Return (x, y) of the center of cell containing provided text 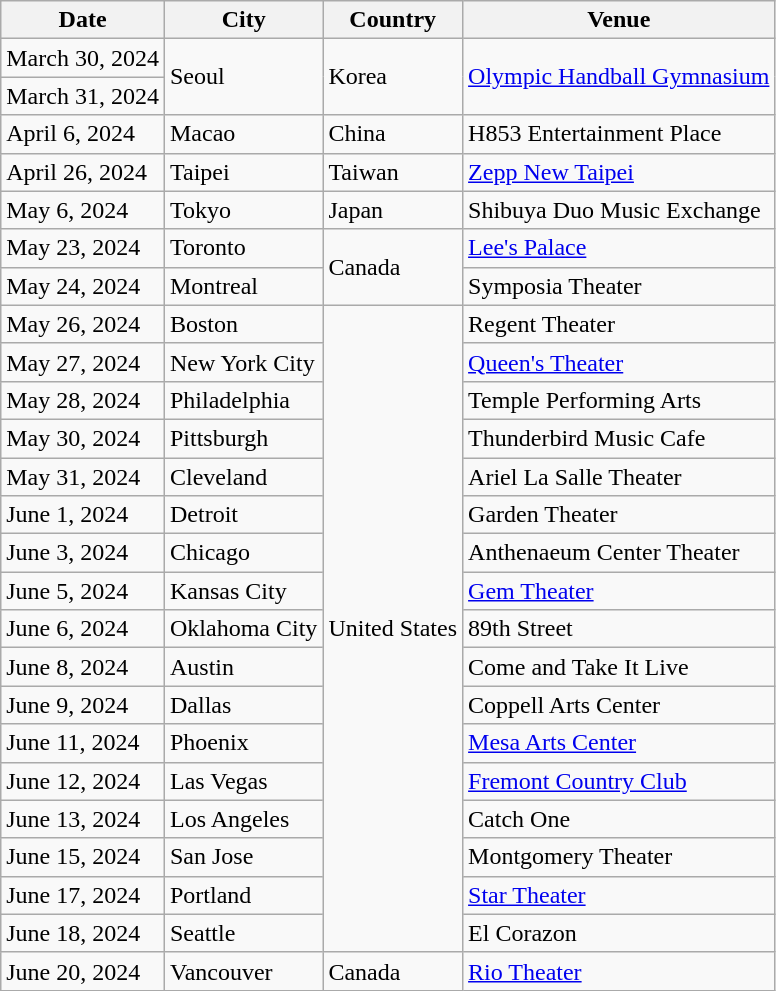
May 24, 2024 (83, 286)
Gem Theater (619, 591)
June 13, 2024 (83, 819)
Taiwan (393, 172)
89th Street (619, 629)
Las Vegas (243, 781)
Pittsburgh (243, 438)
Montreal (243, 286)
Korea (393, 77)
May 26, 2024 (83, 324)
May 27, 2024 (83, 362)
May 6, 2024 (83, 210)
China (393, 134)
Ariel La Salle Theater (619, 477)
May 28, 2024 (83, 400)
Detroit (243, 515)
April 6, 2024 (83, 134)
Temple Performing Arts (619, 400)
Kansas City (243, 591)
Thunderbird Music Cafe (619, 438)
United States (393, 628)
Mesa Arts Center (619, 743)
March 31, 2024 (83, 96)
Austin (243, 667)
June 3, 2024 (83, 553)
Montgomery Theater (619, 857)
Macao (243, 134)
Anthenaeum Center Theater (619, 553)
El Corazon (619, 933)
June 9, 2024 (83, 705)
Toronto (243, 248)
Coppell Arts Center (619, 705)
May 31, 2024 (83, 477)
Shibuya Duo Music Exchange (619, 210)
Los Angeles (243, 819)
Olympic Handball Gymnasium (619, 77)
June 17, 2024 (83, 895)
April 26, 2024 (83, 172)
Japan (393, 210)
Boston (243, 324)
May 30, 2024 (83, 438)
Star Theater (619, 895)
June 15, 2024 (83, 857)
City (243, 20)
Zepp New Taipei (619, 172)
June 11, 2024 (83, 743)
Phoenix (243, 743)
Seattle (243, 933)
San Jose (243, 857)
Date (83, 20)
Portland (243, 895)
Symposia Theater (619, 286)
June 1, 2024 (83, 515)
Rio Theater (619, 971)
Lee's Palace (619, 248)
Vancouver (243, 971)
Venue (619, 20)
June 18, 2024 (83, 933)
Philadelphia (243, 400)
Catch One (619, 819)
Queen's Theater (619, 362)
Fremont Country Club (619, 781)
Come and Take It Live (619, 667)
Regent Theater (619, 324)
Country (393, 20)
Tokyo (243, 210)
Oklahoma City (243, 629)
Dallas (243, 705)
Cleveland (243, 477)
New York City (243, 362)
March 30, 2024 (83, 58)
June 20, 2024 (83, 971)
H853 Entertainment Place (619, 134)
May 23, 2024 (83, 248)
June 12, 2024 (83, 781)
Seoul (243, 77)
Taipei (243, 172)
June 5, 2024 (83, 591)
June 6, 2024 (83, 629)
June 8, 2024 (83, 667)
Garden Theater (619, 515)
Chicago (243, 553)
